Locate the cell with the specified text and output its [x, y] center coordinate. 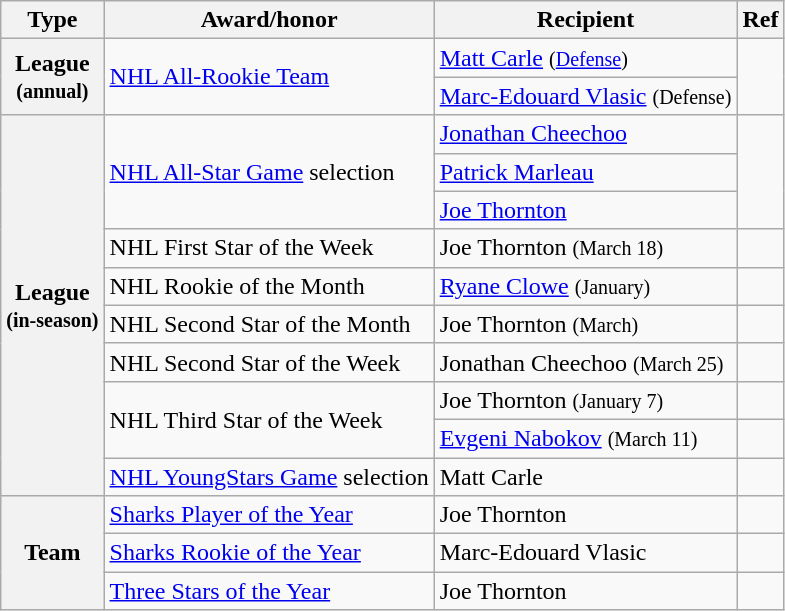
Joe Thornton (March) [586, 324]
NHL All-Star Game selection [269, 172]
NHL Rookie of the Month [269, 286]
Joe Thornton (March 18) [586, 248]
Marc-Edouard Vlasic (Defense) [586, 96]
Marc-Edouard Vlasic [586, 553]
Sharks Player of the Year [269, 515]
Matt Carle (Defense) [586, 58]
NHL All-Rookie Team [269, 77]
Ryane Clowe (January) [586, 286]
NHL First Star of the Week [269, 248]
Recipient [586, 20]
League(in-season) [52, 306]
NHL Third Star of the Week [269, 419]
Sharks Rookie of the Year [269, 553]
Matt Carle [586, 477]
Award/honor [269, 20]
Evgeni Nabokov (March 11) [586, 438]
Jonathan Cheechoo (March 25) [586, 362]
NHL YoungStars Game selection [269, 477]
Patrick Marleau [586, 172]
Team [52, 553]
Ref [760, 20]
Joe Thornton (January 7) [586, 400]
NHL Second Star of the Week [269, 362]
League(annual) [52, 77]
Type [52, 20]
NHL Second Star of the Month [269, 324]
Jonathan Cheechoo [586, 134]
Three Stars of the Year [269, 591]
